Detect which cell encompasses the target text, then output its [x, y] center coordinate. 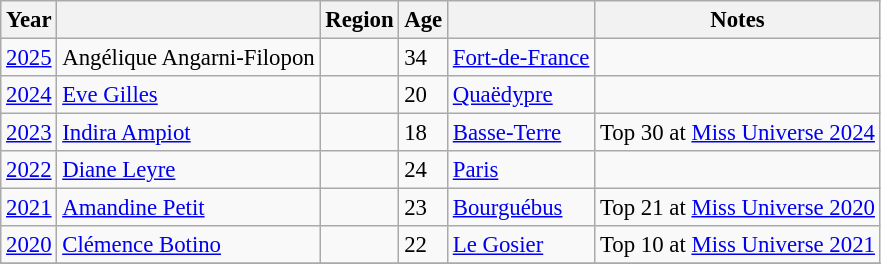
Basse-Terre [520, 133]
Top 30 at Miss Universe 2024 [738, 133]
Top 21 at Miss Universe 2020 [738, 208]
Bourguébus [520, 208]
Year [29, 20]
Paris [520, 170]
18 [424, 133]
Quaëdypre [520, 95]
2020 [29, 245]
2021 [29, 208]
Amandine Petit [188, 208]
2023 [29, 133]
22 [424, 245]
2022 [29, 170]
Notes [738, 20]
2025 [29, 58]
Clémence Botino [188, 245]
23 [424, 208]
Eve Gilles [188, 95]
Le Gosier [520, 245]
24 [424, 170]
Fort-de-France [520, 58]
Indira Ampiot [188, 133]
Top 10 at Miss Universe 2021 [738, 245]
Region [360, 20]
Angélique Angarni-Filopon [188, 58]
Age [424, 20]
Diane Leyre [188, 170]
2024 [29, 95]
34 [424, 58]
20 [424, 95]
